Output the (X, Y) coordinate of the center of the cell containing the given text.  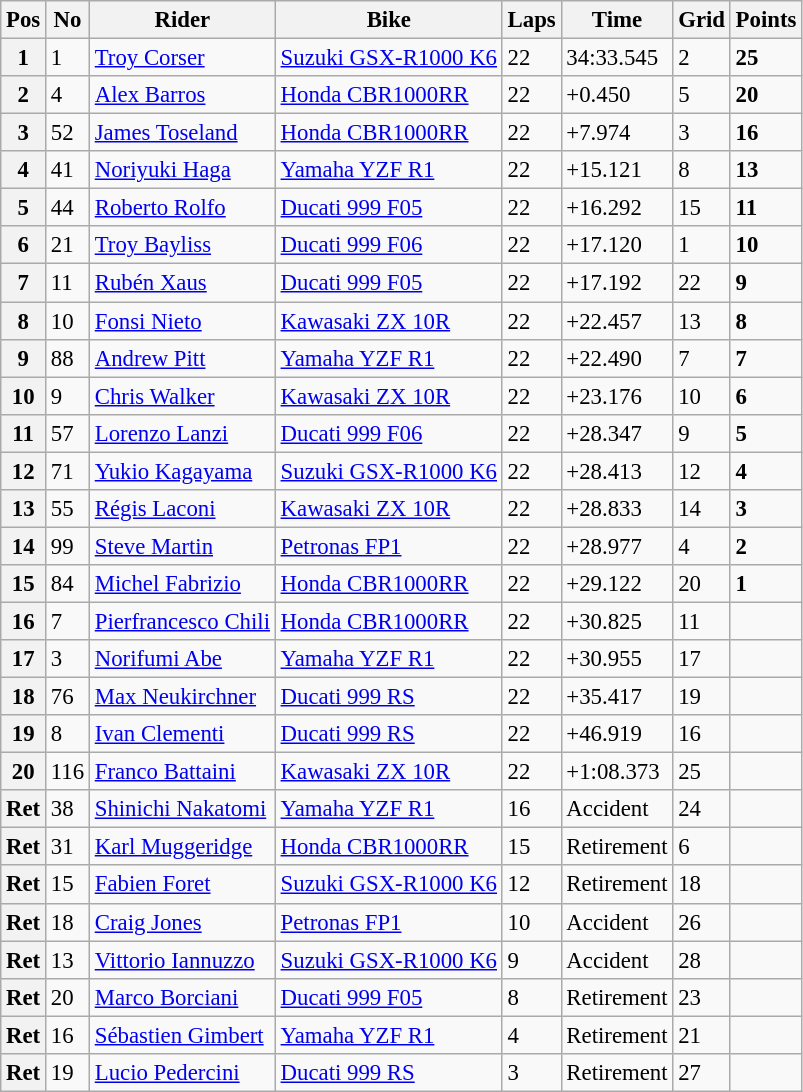
+22.457 (617, 321)
+16.292 (617, 208)
Rubén Xaus (182, 283)
Points (766, 20)
Troy Bayliss (182, 245)
+17.120 (617, 245)
116 (68, 772)
34:33.545 (617, 58)
+23.176 (617, 396)
+30.825 (617, 621)
Franco Battaini (182, 772)
Roberto Rolfo (182, 208)
Sébastien Gimbert (182, 1035)
Ivan Clementi (182, 734)
76 (68, 697)
+28.413 (617, 471)
88 (68, 358)
Fabien Foret (182, 885)
Shinichi Nakatomi (182, 809)
Bike (388, 20)
Grid (702, 20)
+7.974 (617, 133)
26 (702, 922)
Michel Fabrizio (182, 584)
52 (68, 133)
Steve Martin (182, 546)
71 (68, 471)
Max Neukirchner (182, 697)
Craig Jones (182, 922)
+28.347 (617, 433)
28 (702, 960)
Andrew Pitt (182, 358)
57 (68, 433)
38 (68, 809)
+30.955 (617, 659)
84 (68, 584)
Vittorio Iannuzzo (182, 960)
Noriyuki Haga (182, 170)
+28.833 (617, 509)
Laps (532, 20)
Yukio Kagayama (182, 471)
+1:08.373 (617, 772)
Karl Muggeridge (182, 847)
Alex Barros (182, 95)
Chris Walker (182, 396)
+35.417 (617, 697)
31 (68, 847)
Fonsi Nieto (182, 321)
Rider (182, 20)
44 (68, 208)
41 (68, 170)
99 (68, 546)
+17.192 (617, 283)
23 (702, 997)
Pierfrancesco Chili (182, 621)
+0.450 (617, 95)
24 (702, 809)
+28.977 (617, 546)
55 (68, 509)
Time (617, 20)
Pos (24, 20)
No (68, 20)
Troy Corser (182, 58)
+46.919 (617, 734)
+29.122 (617, 584)
Marco Borciani (182, 997)
+15.121 (617, 170)
27 (702, 1073)
Lucio Pedercini (182, 1073)
Norifumi Abe (182, 659)
James Toseland (182, 133)
+22.490 (617, 358)
Lorenzo Lanzi (182, 433)
Régis Laconi (182, 509)
